Capture the cell that displays the provided text and extract its [x, y] central coordinate. 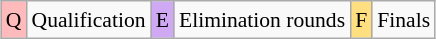
Q [14, 20]
Qualification [89, 20]
Finals [404, 20]
Elimination rounds [262, 20]
F [361, 20]
E [162, 20]
